Extract the [X, Y] coordinate from the center of the cell holding the provided text.  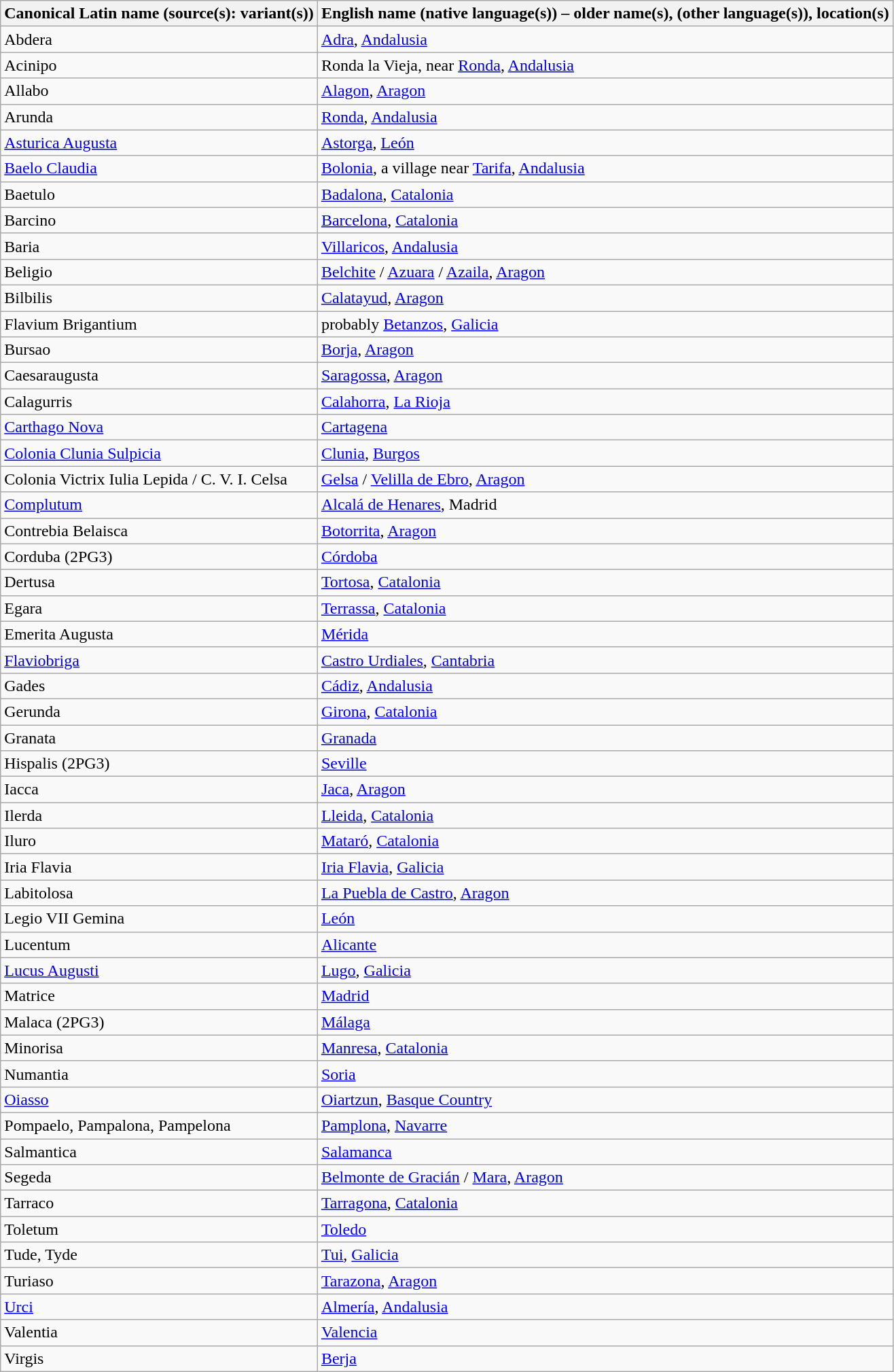
Berja [605, 1358]
Terrassa, Catalonia [605, 608]
Oiasso [159, 1100]
Toletum [159, 1229]
Belmonte de Gracián / Mara, Aragon [605, 1178]
Matrice [159, 996]
probably Betanzos, Galicia [605, 324]
Lucentum [159, 945]
Baetulo [159, 194]
Lleida, Catalonia [605, 815]
Tarraco [159, 1203]
Malaca (2PG3) [159, 1022]
Ronda, Andalusia [605, 117]
Mataró, Catalonia [605, 841]
Iacca [159, 790]
Pamplona, Navarre [605, 1125]
Iria Flavia [159, 867]
Canonical Latin name (source(s): variant(s)) [159, 14]
Saragossa, Aragon [605, 376]
Iluro [159, 841]
Turiaso [159, 1281]
La Puebla de Castro, Aragon [605, 893]
Mérida [605, 634]
Clunia, Burgos [605, 453]
Lucus Augusti [159, 970]
Bolonia, a village near Tarifa, Andalusia [605, 169]
Contrebia Belaisca [159, 531]
Granata [159, 737]
Carthago Nova [159, 427]
Numantia [159, 1074]
Tortosa, Catalonia [605, 582]
Valentia [159, 1333]
Calahorra, La Rioja [605, 402]
Beligio [159, 272]
Alicante [605, 945]
Lugo, Galicia [605, 970]
Barcino [159, 220]
Ronda la Vieja, near Ronda, Andalusia [605, 65]
Flaviobriga [159, 660]
Urci [159, 1307]
Toledo [605, 1229]
Badalona, Catalonia [605, 194]
Baria [159, 246]
Barcelona, Catalonia [605, 220]
Colonia Clunia Sulpicia [159, 453]
Pompaelo, Pampalona, Pampelona [159, 1125]
Gelsa / Velilla de Ebro, Aragon [605, 479]
Calagurris [159, 402]
Tui, Galicia [605, 1255]
Bilbilis [159, 298]
Almería, Andalusia [605, 1307]
Emerita Augusta [159, 634]
Cádiz, Andalusia [605, 686]
Seville [605, 764]
Tarazona, Aragon [605, 1281]
Tude, Tyde [159, 1255]
Acinipo [159, 65]
Caesaraugusta [159, 376]
Minorisa [159, 1048]
Salmantica [159, 1152]
León [605, 919]
Virgis [159, 1358]
Hispalis (2PG3) [159, 764]
Legio VII Gemina [159, 919]
Bursao [159, 350]
Labitolosa [159, 893]
Granada [605, 737]
Alcalá de Henares, Madrid [605, 505]
Gades [159, 686]
Complutum [159, 505]
Córdoba [605, 557]
Valencia [605, 1333]
Astorga, León [605, 143]
Borja, Aragon [605, 350]
Asturica Augusta [159, 143]
Adra, Andalusia [605, 39]
Calatayud, Aragon [605, 298]
Iria Flavia, Galicia [605, 867]
Girona, Catalonia [605, 711]
Cartagena [605, 427]
Abdera [159, 39]
Manresa, Catalonia [605, 1048]
Belchite / Azuara / Azaila, Aragon [605, 272]
Salamanca [605, 1152]
Botorrita, Aragon [605, 531]
Segeda [159, 1178]
Tarragona, Catalonia [605, 1203]
Baelo Claudia [159, 169]
Jaca, Aragon [605, 790]
Málaga [605, 1022]
Corduba (2PG3) [159, 557]
Egara [159, 608]
Soria [605, 1074]
Madrid [605, 996]
Castro Urdiales, Cantabria [605, 660]
Flavium Brigantium [159, 324]
Colonia Victrix Iulia Lepida / C. V. I. Celsa [159, 479]
Allabo [159, 91]
Oiartzun, Basque Country [605, 1100]
Arunda [159, 117]
Villaricos, Andalusia [605, 246]
Ilerda [159, 815]
Alagon, Aragon [605, 91]
Dertusa [159, 582]
English name (native language(s)) – older name(s), (other language(s)), location(s) [605, 14]
Gerunda [159, 711]
